From the cell containing the given text, extract its center point as (X, Y) coordinate. 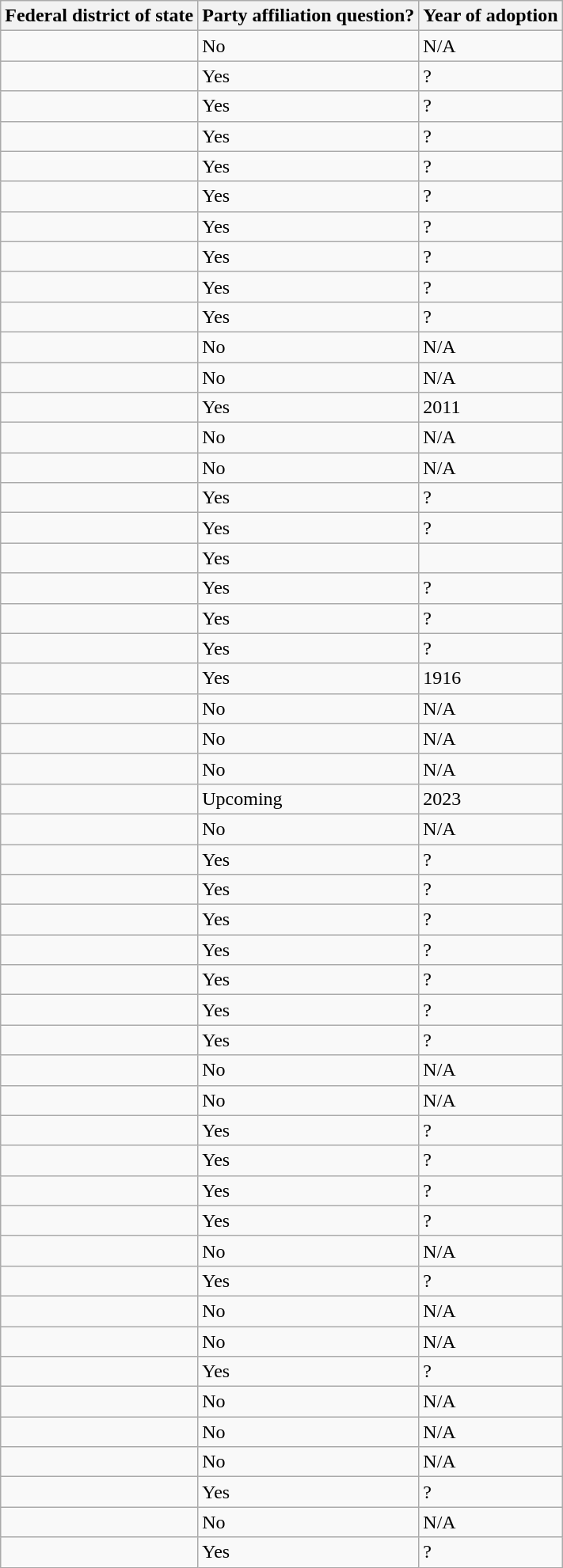
Federal district of state (100, 16)
Party affiliation question? (309, 16)
2011 (491, 408)
2023 (491, 799)
Upcoming (309, 799)
1916 (491, 678)
Year of adoption (491, 16)
